Determine the [X, Y] coordinate at the center of the cell enclosing the given text.  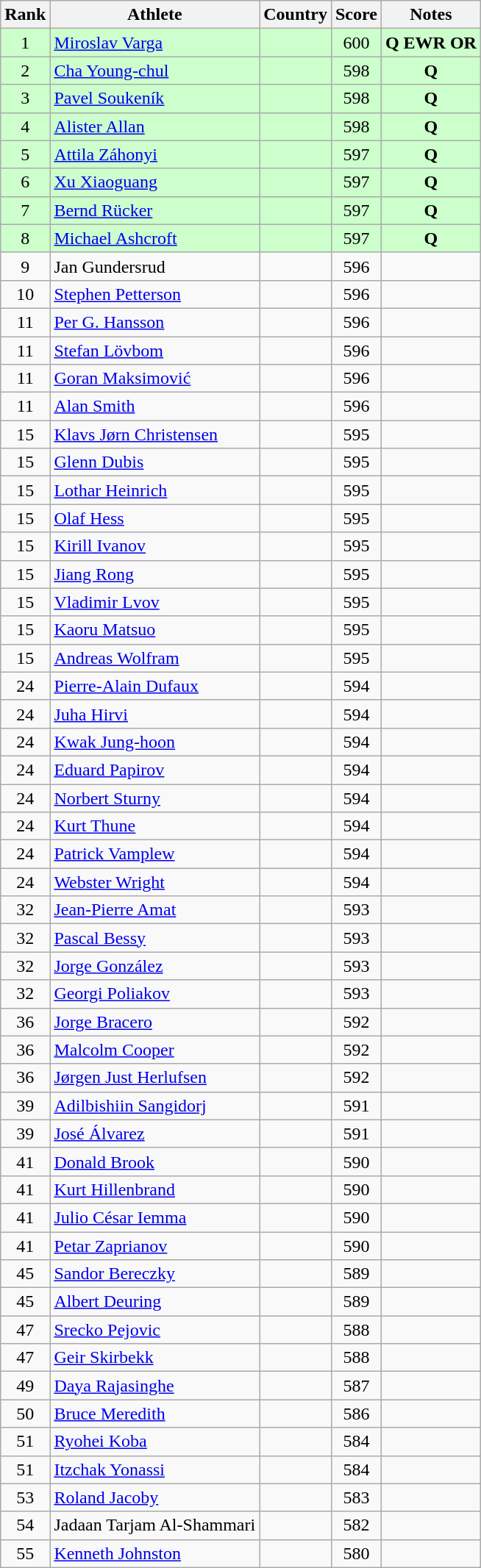
Andreas Wolfram [154, 658]
Kenneth Johnston [154, 1553]
Jan Gundersrud [154, 266]
Jorge González [154, 966]
Petar Zaprianov [154, 1246]
Kirill Ivanov [154, 546]
Goran Maksimović [154, 379]
Vladimir Lvov [154, 602]
Cha Young-chul [154, 71]
Webster Wright [154, 882]
7 [25, 210]
10 [25, 294]
Score [356, 15]
Donald Brook [154, 1161]
Jorge Bracero [154, 1022]
580 [356, 1553]
5 [25, 154]
Rank [25, 15]
Roland Jacoby [154, 1497]
586 [356, 1414]
Sandor Bereczky [154, 1274]
4 [25, 126]
3 [25, 99]
Pierre-Alain Dufaux [154, 686]
53 [25, 1497]
Patrick Vamplew [154, 854]
Ryohei Koba [154, 1442]
587 [356, 1386]
Daya Rajasinghe [154, 1386]
Per G. Hansson [154, 322]
Jiang Rong [154, 574]
54 [25, 1525]
600 [356, 43]
Olaf Hess [154, 518]
9 [25, 266]
55 [25, 1553]
Juha Hirvi [154, 714]
6 [25, 182]
50 [25, 1414]
Xu Xiaoguang [154, 182]
Michael Ashcroft [154, 238]
Country [296, 15]
Jørgen Just Herlufsen [154, 1078]
Itzchak Yonassi [154, 1469]
Srecko Pejovic [154, 1330]
Jean-Pierre Amat [154, 910]
Eduard Papirov [154, 770]
Alan Smith [154, 407]
Athlete [154, 15]
Stephen Petterson [154, 294]
Kwak Jung-hoon [154, 742]
Stefan Lövbom [154, 351]
Pavel Soukeník [154, 99]
Pascal Bessy [154, 938]
Miroslav Varga [154, 43]
Albert Deuring [154, 1302]
Jadaan Tarjam Al-Shammari [154, 1525]
Norbert Sturny [154, 798]
49 [25, 1386]
8 [25, 238]
Julio César Iemma [154, 1217]
Attila Záhonyi [154, 154]
Klavs Jørn Christensen [154, 434]
Adilbishiin Sangidorj [154, 1106]
Notes [431, 15]
Alister Allan [154, 126]
583 [356, 1497]
Malcolm Cooper [154, 1050]
Kurt Hillenbrand [154, 1189]
Geir Skirbekk [154, 1358]
Bernd Rücker [154, 210]
Lothar Heinrich [154, 490]
Georgi Poliakov [154, 994]
Kurt Thune [154, 826]
Glenn Dubis [154, 462]
Q EWR OR [431, 43]
Kaoru Matsuo [154, 630]
Bruce Meredith [154, 1414]
2 [25, 71]
582 [356, 1525]
1 [25, 43]
José Álvarez [154, 1134]
